From the cell containing the given text, extract its center point as [x, y] coordinate. 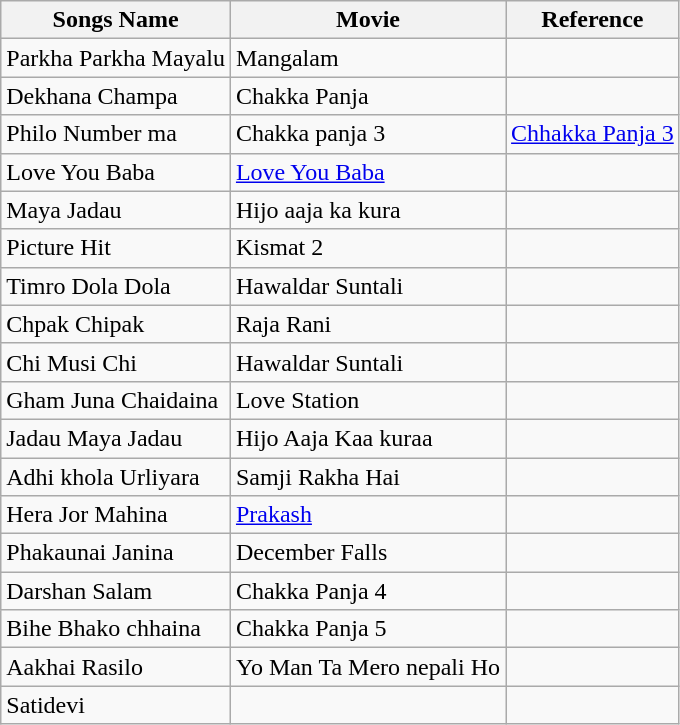
Hera Jor Mahina [116, 515]
Songs Name [116, 20]
Parkha Parkha Mayalu [116, 58]
Adhi khola Urliyara [116, 477]
Movie [368, 20]
Kismat 2 [368, 248]
Samji Rakha Hai [368, 477]
Chi Musi Chi [116, 362]
Jadau Maya Jadau [116, 438]
Prakash [368, 515]
Chpak Chipak [116, 324]
Yo Man Ta Mero nepali Ho [368, 667]
Chhakka Panja 3 [593, 134]
Hijo aaja ka kura [368, 210]
Timro Dola Dola [116, 286]
Love Station [368, 400]
Bihe Bhako chhaina [116, 629]
Chakka panja 3 [368, 134]
Philo Number ma [116, 134]
Gham Juna Chaidaina [116, 400]
December Falls [368, 553]
Satidevi [116, 705]
Chakka Panja 5 [368, 629]
Hijo Aaja Kaa kuraa [368, 438]
Maya Jadau [116, 210]
Reference [593, 20]
Mangalam [368, 58]
Chakka Panja 4 [368, 591]
Darshan Salam [116, 591]
Picture Hit [116, 248]
Chakka Panja [368, 96]
Dekhana Champa [116, 96]
Raja Rani [368, 324]
Aakhai Rasilo [116, 667]
Phakaunai Janina [116, 553]
